Scan for the cell matching the given text and deliver its (x, y) coordinate at center. 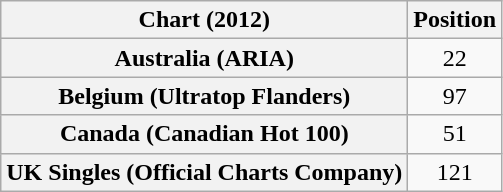
22 (455, 58)
Belgium (Ultratop Flanders) (204, 96)
97 (455, 96)
Chart (2012) (204, 20)
121 (455, 172)
Canada (Canadian Hot 100) (204, 134)
Position (455, 20)
UK Singles (Official Charts Company) (204, 172)
51 (455, 134)
Australia (ARIA) (204, 58)
